Provide the [X, Y] coordinate of the cell's center where the given text is located.  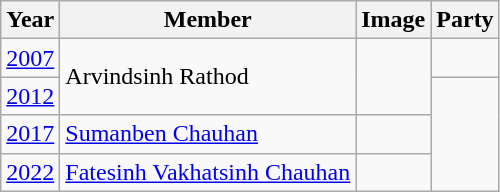
Year [30, 20]
Fatesinh Vakhatsinh Chauhan [208, 172]
2007 [30, 58]
Image [394, 20]
Member [208, 20]
Arvindsinh Rathod [208, 77]
Sumanben Chauhan [208, 134]
2022 [30, 172]
2017 [30, 134]
2012 [30, 96]
Party [465, 20]
